Find where the given text appears and provide that cell's center as [X, Y] coordinate. 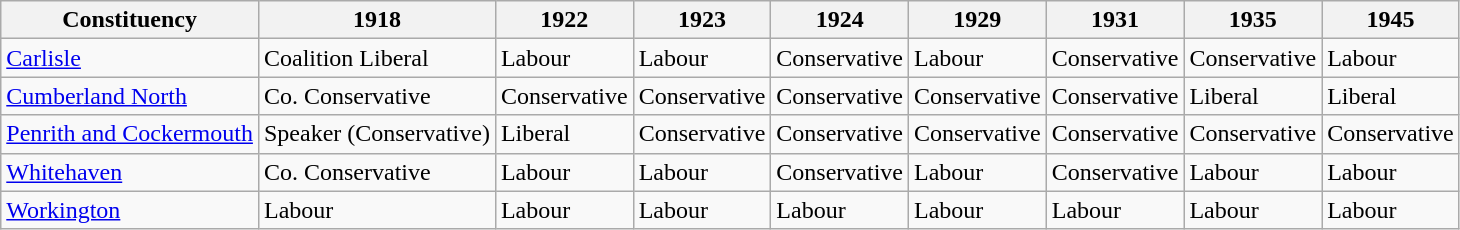
Speaker (Conservative) [376, 134]
Workington [130, 210]
1918 [376, 20]
1923 [702, 20]
Coalition Liberal [376, 58]
1924 [840, 20]
1935 [1253, 20]
Constituency [130, 20]
1929 [978, 20]
1945 [1391, 20]
Cumberland North [130, 96]
1922 [564, 20]
1931 [1115, 20]
Whitehaven [130, 172]
Carlisle [130, 58]
Penrith and Cockermouth [130, 134]
